Provide the [X, Y] coordinate of the cell's center where the given text is located.  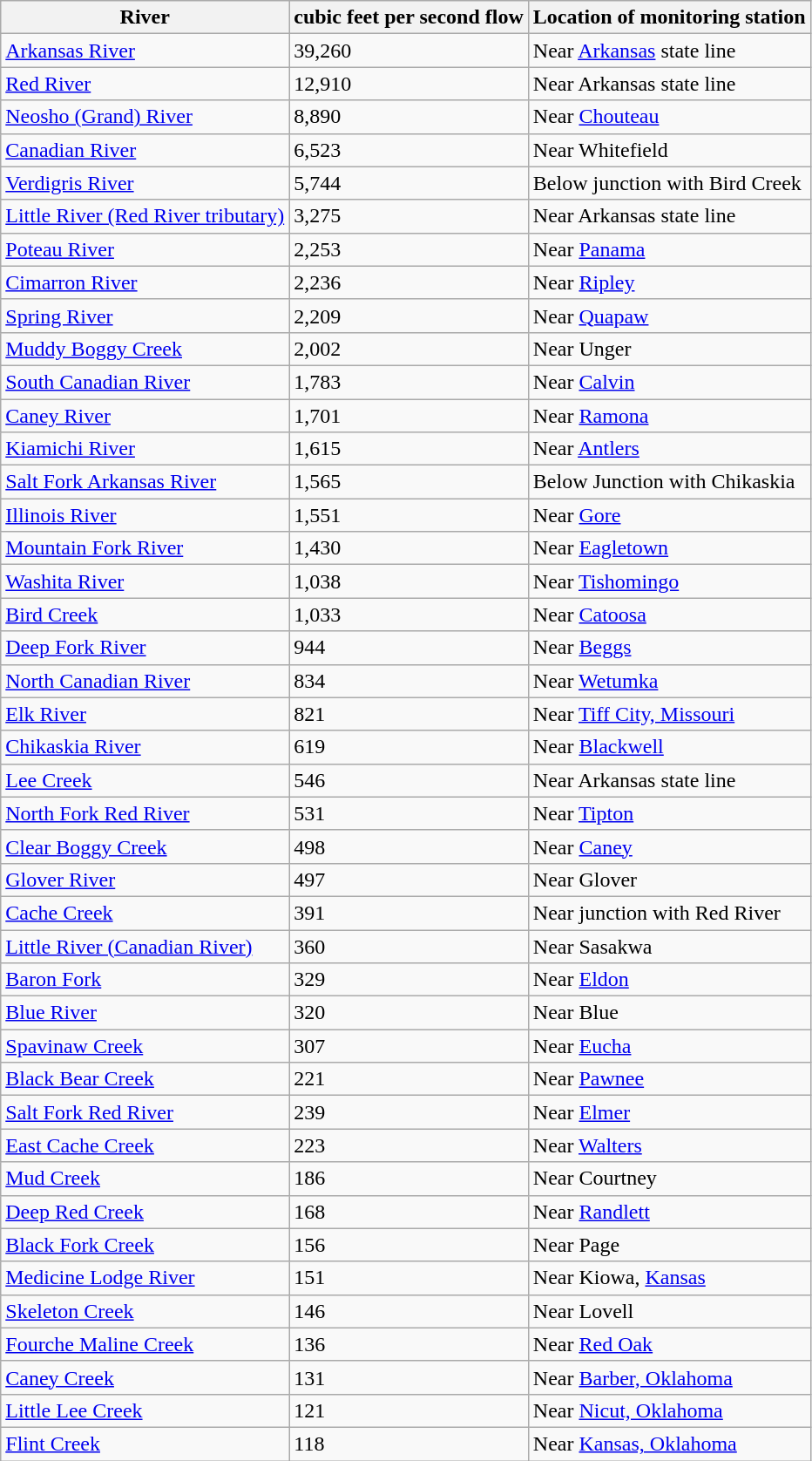
39,260 [409, 51]
121 [409, 1410]
Washita River [145, 581]
Salt Fork Red River [145, 1112]
Near Page [669, 1245]
Caney River [145, 416]
Near Beggs [669, 648]
Black Bear Creek [145, 1079]
Spavinaw Creek [145, 1046]
118 [409, 1444]
Near Kansas, Oklahoma [669, 1444]
Near Elmer [669, 1112]
Near Red Oak [669, 1344]
151 [409, 1278]
Near Whitefield [669, 150]
221 [409, 1079]
East Cache Creek [145, 1145]
Near Wetumka [669, 681]
Flint Creek [145, 1444]
Caney Creek [145, 1377]
Mud Creek [145, 1179]
Lee Creek [145, 780]
Near Lovell [669, 1311]
Near Walters [669, 1145]
Illinois River [145, 515]
156 [409, 1245]
2,253 [409, 249]
Deep Fork River [145, 648]
North Fork Red River [145, 813]
Near Quapaw [669, 316]
Black Fork Creek [145, 1245]
Near Tipton [669, 813]
cubic feet per second flow [409, 17]
Glover River [145, 880]
Near Blue [669, 1013]
North Canadian River [145, 681]
5,744 [409, 183]
619 [409, 747]
168 [409, 1212]
Near Panama [669, 249]
136 [409, 1344]
Near Calvin [669, 382]
Below junction with Bird Creek [669, 183]
Near Antlers [669, 449]
Salt Fork Arkansas River [145, 482]
Deep Red Creek [145, 1212]
Near Blackwell [669, 747]
Near Tishomingo [669, 581]
Cimarron River [145, 282]
320 [409, 1013]
834 [409, 681]
1,783 [409, 382]
Near Randlett [669, 1212]
Near Gore [669, 515]
Elk River [145, 714]
307 [409, 1046]
Little River (Red River tributary) [145, 216]
Near Tiff City, Missouri [669, 714]
Near Sasakwa [669, 946]
8,890 [409, 117]
2,209 [409, 316]
Near Nicut, Oklahoma [669, 1410]
Little River (Canadian River) [145, 946]
Near Unger [669, 349]
1,038 [409, 581]
546 [409, 780]
Skeleton Creek [145, 1311]
Medicine Lodge River [145, 1278]
Cache Creek [145, 913]
2,002 [409, 349]
Bird Creek [145, 615]
186 [409, 1179]
Near junction with Red River [669, 913]
Near Chouteau [669, 117]
Muddy Boggy Creek [145, 349]
821 [409, 714]
Near Ripley [669, 282]
South Canadian River [145, 382]
Blue River [145, 1013]
239 [409, 1112]
Near Eldon [669, 980]
6,523 [409, 150]
Chikaskia River [145, 747]
1,701 [409, 416]
Near Glover [669, 880]
Near Kiowa, Kansas [669, 1278]
Near Eucha [669, 1046]
Little Lee Creek [145, 1410]
497 [409, 880]
Location of monitoring station [669, 17]
Poteau River [145, 249]
Near Ramona [669, 416]
Near Courtney [669, 1179]
Red River [145, 84]
1,430 [409, 548]
Near Barber, Oklahoma [669, 1377]
Kiamichi River [145, 449]
391 [409, 913]
12,910 [409, 84]
Neosho (Grand) River [145, 117]
3,275 [409, 216]
Verdigris River [145, 183]
329 [409, 980]
1,565 [409, 482]
498 [409, 846]
1,615 [409, 449]
Clear Boggy Creek [145, 846]
Canadian River [145, 150]
Fourche Maline Creek [145, 1344]
Near Pawnee [669, 1079]
2,236 [409, 282]
Near Eagletown [669, 548]
Baron Fork [145, 980]
146 [409, 1311]
River [145, 17]
Mountain Fork River [145, 548]
223 [409, 1145]
Spring River [145, 316]
1,033 [409, 615]
Near Catoosa [669, 615]
131 [409, 1377]
Arkansas River [145, 51]
Near Caney [669, 846]
Below Junction with Chikaskia [669, 482]
531 [409, 813]
944 [409, 648]
1,551 [409, 515]
360 [409, 946]
